Detect which cell encompasses the target text, then output its (x, y) center coordinate. 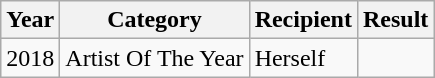
Result (395, 20)
Artist Of The Year (154, 58)
Herself (303, 58)
Recipient (303, 20)
Category (154, 20)
2018 (30, 58)
Year (30, 20)
